Find where the given text appears and provide that cell's center as (X, Y) coordinate. 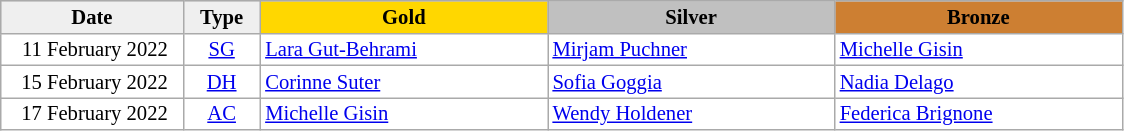
Mirjam Puchner (692, 49)
Bronze (978, 16)
Sofia Goggia (692, 81)
AC (222, 113)
Federica Brignone (978, 113)
Wendy Holdener (692, 113)
Lara Gut-Behrami (404, 49)
Silver (692, 16)
Corinne Suter (404, 81)
15 February 2022 (92, 81)
Type (222, 16)
17 February 2022 (92, 113)
Nadia Delago (978, 81)
11 February 2022 (92, 49)
SG (222, 49)
Date (92, 16)
DH (222, 81)
Gold (404, 16)
